Capture the cell that displays the provided text and extract its (x, y) central coordinate. 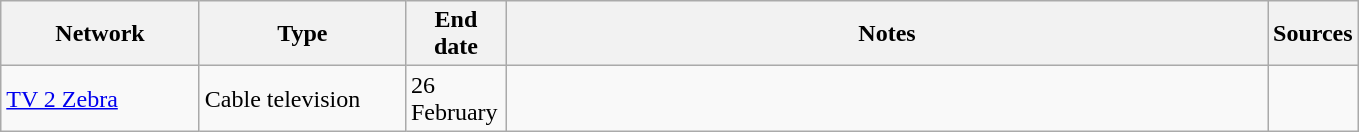
End date (456, 34)
Sources (1314, 34)
Type (302, 34)
Cable television (302, 98)
TV 2 Zebra (100, 98)
Network (100, 34)
Notes (886, 34)
26 February (456, 98)
